Pinpoint the cell where the given text exists, returning its [X, Y] midpoint coordinate. 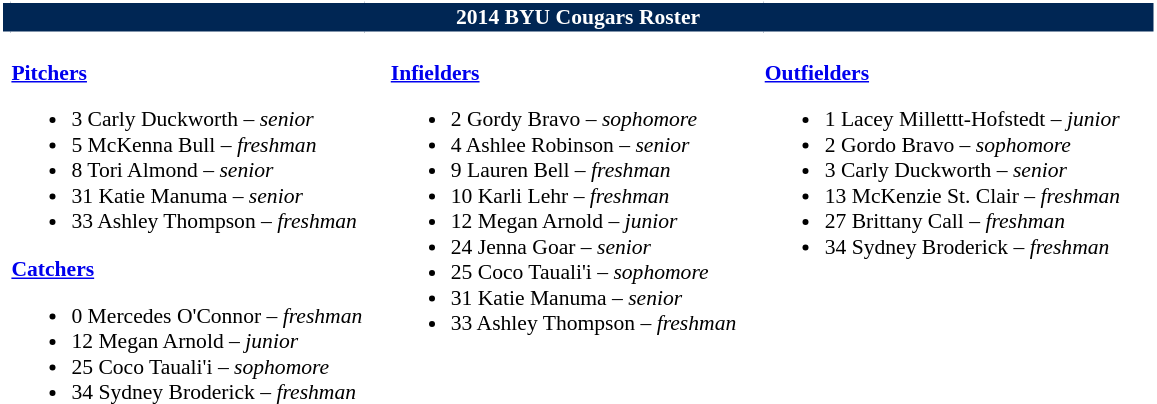
2014 BYU Cougars Roster [578, 18]
